Output the (x, y) coordinate of the center of the cell containing the given text.  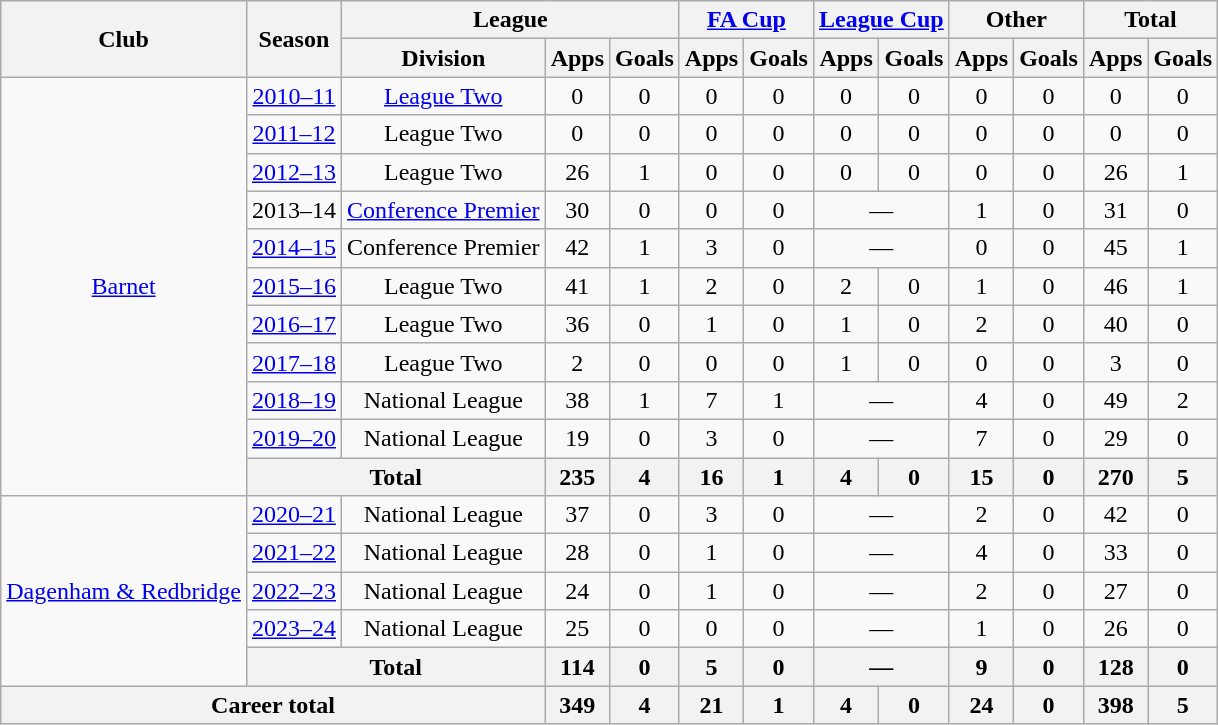
2016–17 (294, 324)
League Cup (881, 20)
19 (577, 438)
128 (1115, 667)
2023–24 (294, 629)
29 (1115, 438)
15 (981, 477)
16 (711, 477)
40 (1115, 324)
45 (1115, 248)
2022–23 (294, 591)
2013–14 (294, 210)
2011–12 (294, 134)
2010–11 (294, 96)
2020–21 (294, 515)
41 (577, 286)
Other (1016, 20)
37 (577, 515)
30 (577, 210)
31 (1115, 210)
Club (124, 39)
League (510, 20)
114 (577, 667)
38 (577, 400)
Season (294, 39)
Barnet (124, 286)
235 (577, 477)
25 (577, 629)
270 (1115, 477)
Career total (273, 705)
FA Cup (746, 20)
398 (1115, 705)
349 (577, 705)
2015–16 (294, 286)
2014–15 (294, 248)
2019–20 (294, 438)
33 (1115, 553)
49 (1115, 400)
46 (1115, 286)
2018–19 (294, 400)
2017–18 (294, 362)
9 (981, 667)
21 (711, 705)
36 (577, 324)
28 (577, 553)
2012–13 (294, 172)
2021–22 (294, 553)
Dagenham & Redbridge (124, 591)
Division (443, 58)
27 (1115, 591)
